Pinpoint the cell where the given text exists, returning its [x, y] midpoint coordinate. 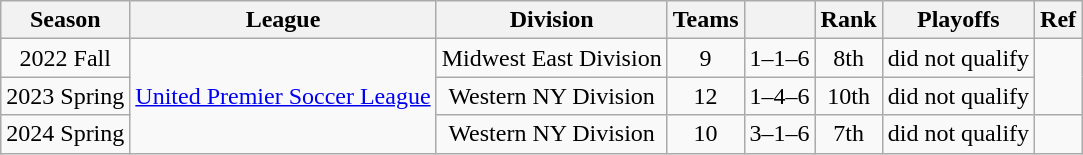
Midwest East Division [552, 58]
1–4–6 [780, 96]
8th [848, 58]
Division [552, 20]
10th [848, 96]
Rank [848, 20]
12 [706, 96]
League [283, 20]
Season [66, 20]
1–1–6 [780, 58]
3–1–6 [780, 134]
Teams [706, 20]
Ref [1058, 20]
United Premier Soccer League [283, 96]
2024 Spring [66, 134]
7th [848, 134]
2022 Fall [66, 58]
Playoffs [958, 20]
10 [706, 134]
9 [706, 58]
2023 Spring [66, 96]
